Output the (X, Y) coordinate of the center of the cell containing the given text.  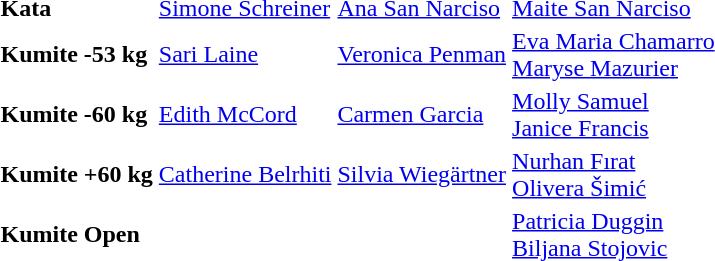
Veronica Penman (422, 54)
Carmen Garcia (422, 114)
Edith McCord (245, 114)
Silvia Wiegärtner (422, 174)
Catherine Belrhiti (245, 174)
Sari Laine (245, 54)
